Capture the cell that displays the provided text and extract its (x, y) central coordinate. 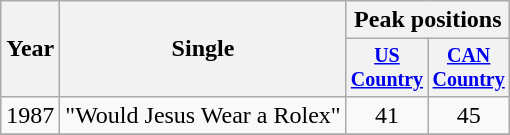
1987 (30, 115)
US Country (387, 68)
"Would Jesus Wear a Rolex" (203, 115)
45 (469, 115)
41 (387, 115)
Single (203, 49)
Peak positions (428, 20)
Year (30, 49)
CAN Country (469, 68)
